Return the (x, y) coordinate for the center point of the cell that contains the specified text.  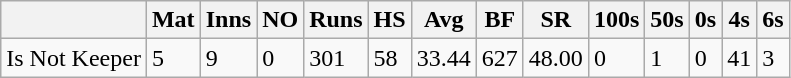
48.00 (556, 58)
NO (280, 20)
100s (616, 20)
58 (390, 58)
SR (556, 20)
33.44 (444, 58)
41 (740, 58)
4s (740, 20)
627 (500, 58)
5 (173, 58)
1 (667, 58)
Is Not Keeper (74, 58)
Runs (336, 20)
3 (773, 58)
6s (773, 20)
BF (500, 20)
Avg (444, 20)
9 (228, 58)
301 (336, 58)
50s (667, 20)
Mat (173, 20)
Inns (228, 20)
0s (705, 20)
HS (390, 20)
